Detect which cell encompasses the target text, then output its [x, y] center coordinate. 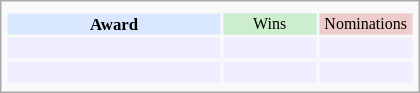
Award [114, 24]
Wins [270, 24]
Nominations [366, 24]
